Search for the cell housing the specified text and yield its [x, y] center coordinate. 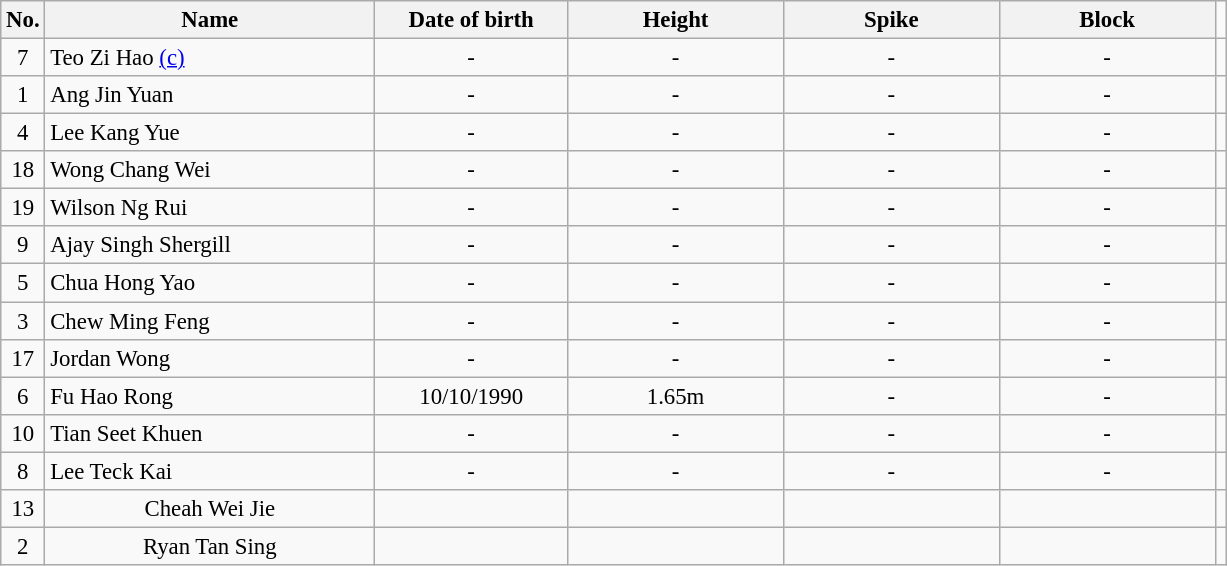
1.65m [676, 396]
Wong Chang Wei [210, 170]
Tian Seet Khuen [210, 433]
7 [23, 58]
6 [23, 396]
Lee Teck Kai [210, 471]
Date of birth [472, 20]
Chua Hong Yao [210, 283]
18 [23, 170]
Wilson Ng Rui [210, 208]
Name [210, 20]
Ryan Tan Sing [210, 546]
8 [23, 471]
Height [676, 20]
Fu Hao Rong [210, 396]
3 [23, 321]
10 [23, 433]
Ang Jin Yuan [210, 95]
Spike [891, 20]
10/10/1990 [472, 396]
2 [23, 546]
9 [23, 245]
17 [23, 358]
Jordan Wong [210, 358]
5 [23, 283]
Ajay Singh Shergill [210, 245]
Cheah Wei Jie [210, 509]
No. [23, 20]
19 [23, 208]
4 [23, 133]
Teo Zi Hao (c) [210, 58]
Chew Ming Feng [210, 321]
Block [1107, 20]
1 [23, 95]
Lee Kang Yue [210, 133]
13 [23, 509]
